Capture the cell that displays the provided text and extract its (X, Y) central coordinate. 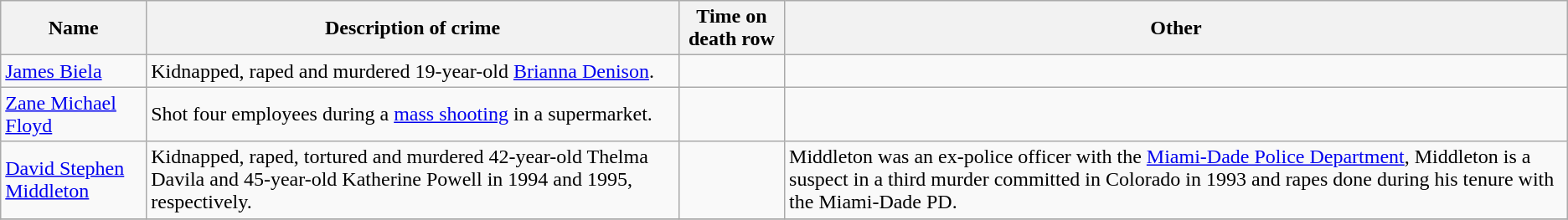
Other (1176, 28)
David Stephen Middleton (74, 180)
Shot four employees during a mass shooting in a supermarket. (413, 114)
Zane Michael Floyd (74, 114)
Kidnapped, raped and murdered 19-year-old Brianna Denison. (413, 71)
Description of crime (413, 28)
Name (74, 28)
James Biela (74, 71)
Time on death row (731, 28)
Kidnapped, raped, tortured and murdered 42-year-old Thelma Davila and 45-year-old Katherine Powell in 1994 and 1995, respectively. (413, 180)
